Return the (X, Y) coordinate for the center point of the cell that contains the specified text.  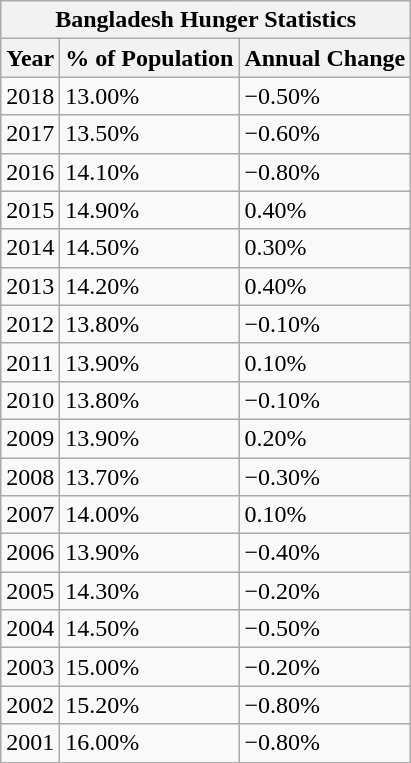
14.00% (150, 515)
13.50% (150, 134)
15.00% (150, 667)
14.30% (150, 591)
Bangladesh Hunger Statistics (206, 20)
14.20% (150, 286)
0.30% (325, 248)
2014 (30, 248)
2011 (30, 362)
2002 (30, 705)
−0.30% (325, 477)
−0.40% (325, 553)
13.00% (150, 96)
14.90% (150, 210)
% of Population (150, 58)
2009 (30, 438)
2001 (30, 743)
0.20% (325, 438)
2006 (30, 553)
Annual Change (325, 58)
2010 (30, 400)
2018 (30, 96)
14.10% (150, 172)
2013 (30, 286)
−0.60% (325, 134)
13.70% (150, 477)
2007 (30, 515)
2008 (30, 477)
2003 (30, 667)
2015 (30, 210)
2004 (30, 629)
2016 (30, 172)
16.00% (150, 743)
2005 (30, 591)
Year (30, 58)
15.20% (150, 705)
2012 (30, 324)
2017 (30, 134)
